Output the [X, Y] coordinate of the center of the cell containing the given text.  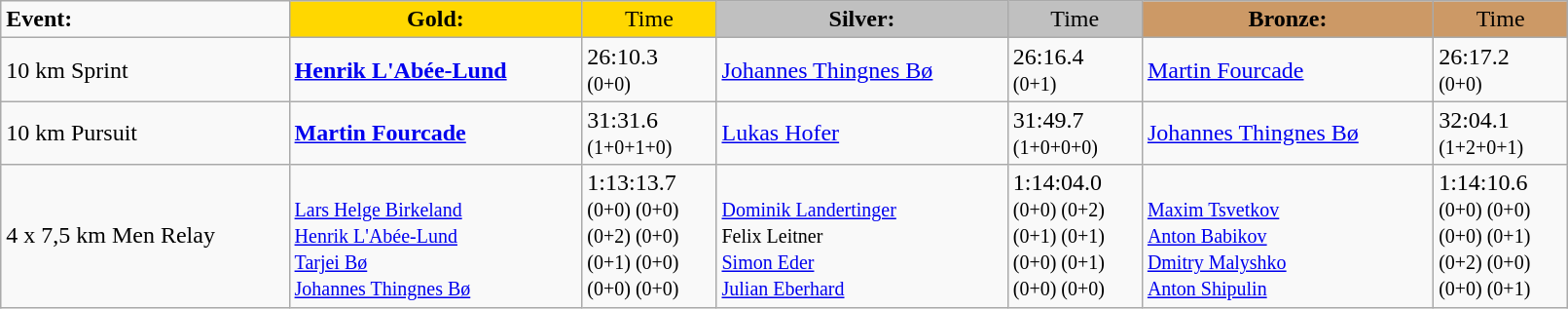
Lars Helge BirkelandHenrik L'Abée-LundTarjei BøJohannes Thingnes Bø [436, 236]
4 x 7,5 km Men Relay [145, 236]
31:31.6(1+0+1+0) [649, 133]
1:13:13.7(0+0) (0+0)(0+2) (0+0)(0+1) (0+0)(0+0) (0+0) [649, 236]
Dominik LandertingerFelix LeitnerSimon EderJulian Eberhard [862, 236]
31:49.7(1+0+0+0) [1075, 133]
1:14:04.0(0+0) (0+2)(0+1) (0+1)(0+0) (0+1)(0+0) (0+0) [1075, 236]
Gold: [436, 19]
Event: [145, 19]
32:04.1(1+2+0+1) [1501, 133]
26:17.2(0+0) [1501, 70]
Silver: [862, 19]
Bronze: [1287, 19]
Lukas Hofer [862, 133]
10 km Sprint [145, 70]
10 km Pursuit [145, 133]
26:16.4(0+1) [1075, 70]
1:14:10.6(0+0) (0+0)(0+0) (0+1)(0+2) (0+0)(0+0) (0+1) [1501, 236]
Maxim TsvetkovAnton BabikovDmitry MalyshkoAnton Shipulin [1287, 236]
Henrik L'Abée-Lund [436, 70]
26:10.3(0+0) [649, 70]
